Detect which cell encompasses the target text, then output its (x, y) center coordinate. 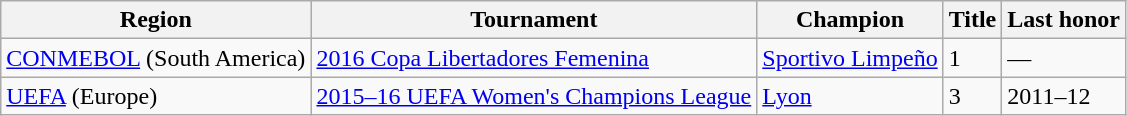
— (1064, 58)
UEFA (Europe) (156, 96)
2011–12 (1064, 96)
CONMEBOL (South America) (156, 58)
Last honor (1064, 20)
3 (972, 96)
Tournament (534, 20)
Lyon (850, 96)
Region (156, 20)
2016 Copa Libertadores Femenina (534, 58)
2015–16 UEFA Women's Champions League (534, 96)
Sportivo Limpeño (850, 58)
Title (972, 20)
1 (972, 58)
Champion (850, 20)
